Identify which cell holds the provided text, then report its (X, Y) central coordinate. 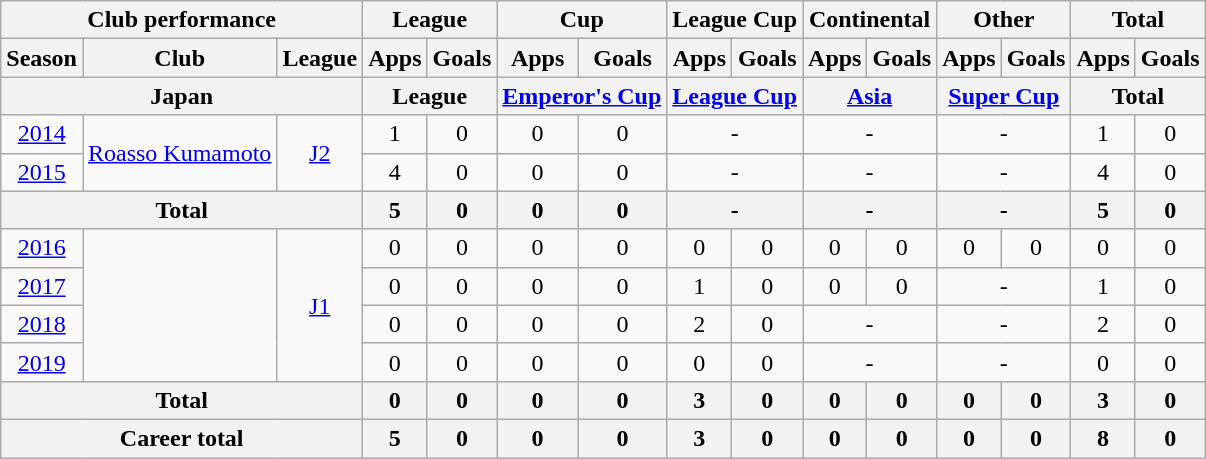
Career total (182, 438)
Super Cup (1004, 96)
2016 (42, 248)
2018 (42, 324)
Continental (870, 20)
Asia (870, 96)
2019 (42, 362)
2014 (42, 134)
Emperor's Cup (582, 96)
Other (1004, 20)
Japan (182, 96)
Club (179, 58)
Cup (582, 20)
2017 (42, 286)
J2 (320, 153)
Club performance (182, 20)
Season (42, 58)
J1 (320, 305)
Roasso Kumamoto (179, 153)
2015 (42, 172)
8 (1103, 438)
